Find where the given text appears and provide that cell's center as (x, y) coordinate. 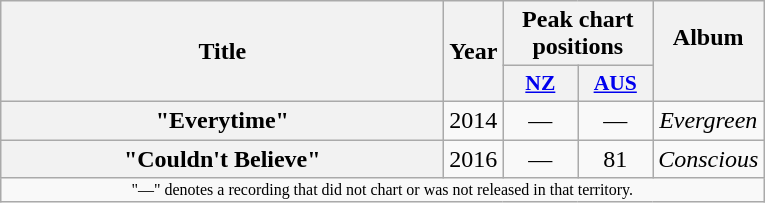
2014 (474, 120)
Conscious (708, 159)
Evergreen (708, 120)
"Everytime" (222, 120)
"—" denotes a recording that did not chart or was not released in that territory. (382, 190)
2016 (474, 159)
81 (616, 159)
AUS (616, 84)
NZ (540, 84)
Peak chart positions (578, 34)
Title (222, 52)
"Couldn't Believe" (222, 159)
Year (474, 52)
Album (708, 52)
